Identify which cell holds the provided text, then report its (X, Y) central coordinate. 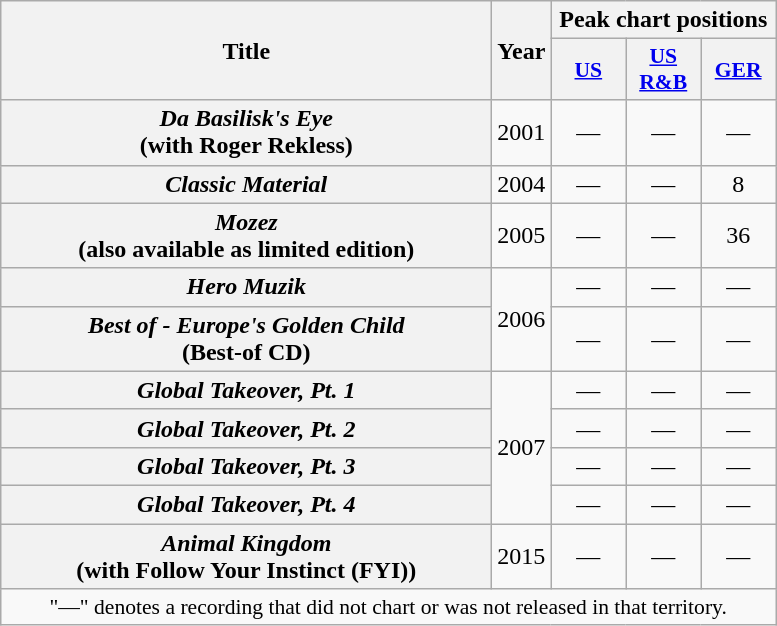
Title (246, 50)
Animal Kingdom(with Follow Your Instinct (FYI)) (246, 556)
US (588, 70)
Global Takeover, Pt. 2 (246, 428)
USR&B (664, 70)
2005 (522, 236)
Classic Material (246, 184)
Global Takeover, Pt. 4 (246, 504)
2006 (522, 320)
"—" denotes a recording that did not chart or was not released in that territory. (388, 607)
Peak chart positions (664, 20)
36 (738, 236)
8 (738, 184)
Da Basilisk's Eye(with Roger Rekless) (246, 132)
2001 (522, 132)
Global Takeover, Pt. 3 (246, 466)
2015 (522, 556)
Global Takeover, Pt. 1 (246, 390)
2004 (522, 184)
Hero Muzik (246, 287)
Mozez(also available as limited edition) (246, 236)
2007 (522, 447)
GER (738, 70)
Best of - Europe's Golden Child(Best-of CD) (246, 338)
Year (522, 50)
